Locate the cell with the specified text and output its [x, y] center coordinate. 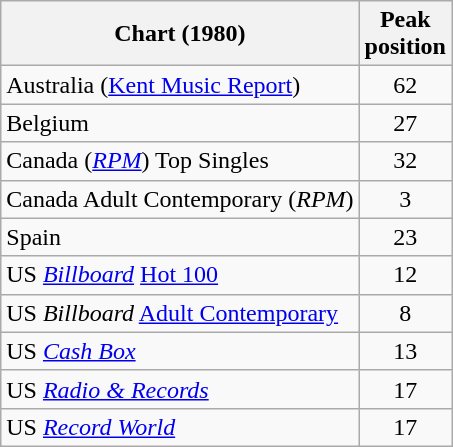
US Cash Box [180, 351]
Australia (Kent Music Report) [180, 85]
Canada (RPM) Top Singles [180, 161]
62 [405, 85]
US Billboard Adult Contemporary [180, 313]
23 [405, 237]
8 [405, 313]
Canada Adult Contemporary (RPM) [180, 199]
Chart (1980) [180, 34]
US Billboard Hot 100 [180, 275]
27 [405, 123]
3 [405, 199]
Spain [180, 237]
Belgium [180, 123]
Peak position [405, 34]
US Record World [180, 427]
13 [405, 351]
12 [405, 275]
US Radio & Records [180, 389]
32 [405, 161]
